Detect which cell encompasses the target text, then output its (x, y) center coordinate. 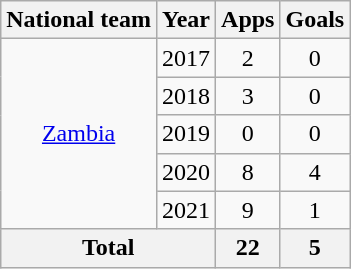
Total (108, 248)
2018 (186, 96)
22 (248, 248)
2017 (186, 58)
Zambia (79, 134)
Goals (315, 20)
3 (248, 96)
8 (248, 172)
2 (248, 58)
Year (186, 20)
9 (248, 210)
2021 (186, 210)
5 (315, 248)
4 (315, 172)
Apps (248, 20)
1 (315, 210)
National team (79, 20)
2020 (186, 172)
2019 (186, 134)
